Locate the cell with the specified text and output its [x, y] center coordinate. 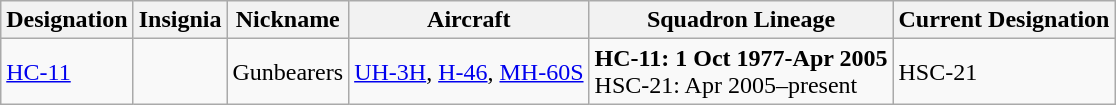
Aircraft [469, 20]
Squadron Lineage [741, 20]
UH-3H, H-46, MH-60S [469, 72]
HC-11 [67, 72]
Insignia [180, 20]
HC-11: 1 Oct 1977-Apr 2005HSC-21: Apr 2005–present [741, 72]
HSC-21 [1004, 72]
Designation [67, 20]
Gunbearers [288, 72]
Current Designation [1004, 20]
Nickname [288, 20]
